Pinpoint the cell where the given text exists, returning its (x, y) midpoint coordinate. 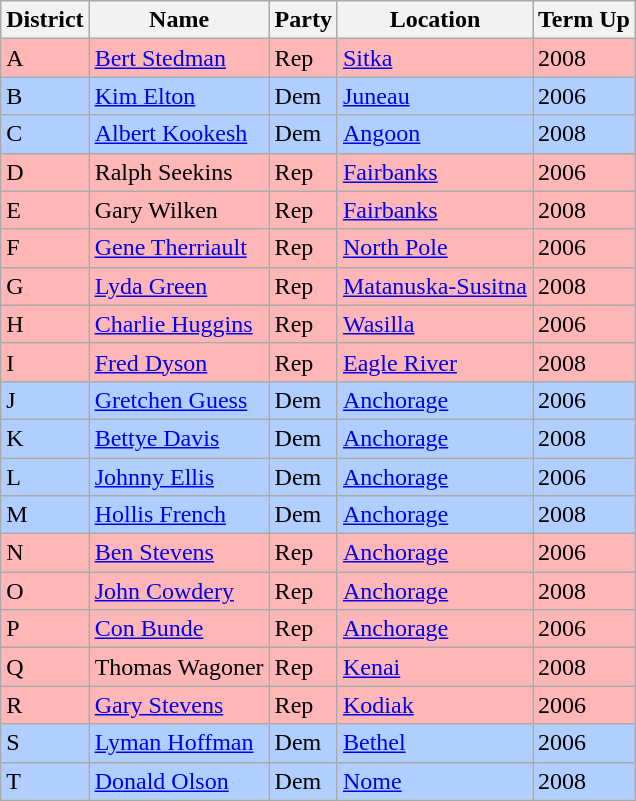
F (45, 248)
N (45, 553)
C (45, 134)
Gary Stevens (179, 705)
Eagle River (434, 362)
Thomas Wagoner (179, 667)
Term Up (584, 20)
H (45, 324)
Matanuska-Susitna (434, 286)
Name (179, 20)
Bettye Davis (179, 438)
Hollis French (179, 515)
I (45, 362)
Gary Wilken (179, 210)
Lyda Green (179, 286)
Gene Therriault (179, 248)
Angoon (434, 134)
O (45, 591)
Ben Stevens (179, 553)
J (45, 400)
S (45, 743)
E (45, 210)
K (45, 438)
P (45, 629)
Kim Elton (179, 96)
John Cowdery (179, 591)
Wasilla (434, 324)
North Pole (434, 248)
Ralph Seekins (179, 172)
District (45, 20)
Bethel (434, 743)
Con Bunde (179, 629)
T (45, 781)
M (45, 515)
Gretchen Guess (179, 400)
G (45, 286)
D (45, 172)
Juneau (434, 96)
L (45, 477)
A (45, 58)
Sitka (434, 58)
B (45, 96)
R (45, 705)
Q (45, 667)
Donald Olson (179, 781)
Bert Stedman (179, 58)
Lyman Hoffman (179, 743)
Kodiak (434, 705)
Party (303, 20)
Location (434, 20)
Charlie Huggins (179, 324)
Fred Dyson (179, 362)
Kenai (434, 667)
Nome (434, 781)
Johnny Ellis (179, 477)
Albert Kookesh (179, 134)
